Provide the [X, Y] coordinate of the cell's center where the given text is located.  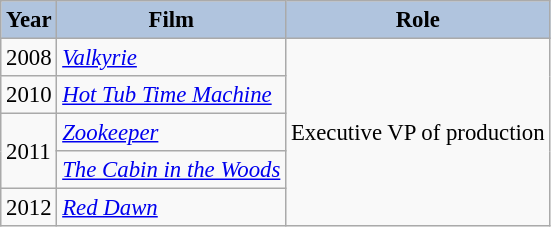
2011 [29, 152]
The Cabin in the Woods [172, 170]
Hot Tub Time Machine [172, 95]
Zookeeper [172, 133]
2008 [29, 58]
2012 [29, 208]
Executive VP of production [418, 133]
Red Dawn [172, 208]
Role [418, 20]
Year [29, 20]
Film [172, 20]
2010 [29, 95]
Valkyrie [172, 58]
